Output the [x, y] coordinate of the center of the cell containing the given text.  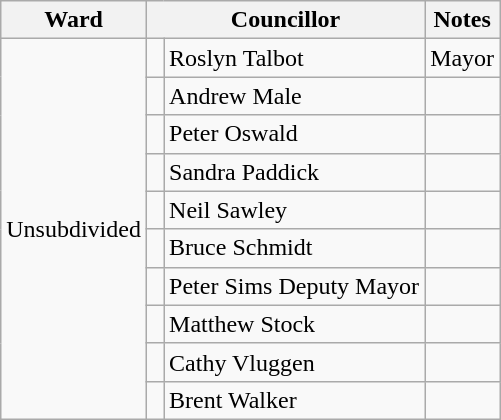
Peter Oswald [294, 134]
Unsubdivided [74, 230]
Peter Sims Deputy Mayor [294, 286]
Roslyn Talbot [294, 58]
Mayor [462, 58]
Andrew Male [294, 96]
Councillor [285, 20]
Matthew Stock [294, 324]
Notes [462, 20]
Cathy Vluggen [294, 362]
Ward [74, 20]
Neil Sawley [294, 210]
Sandra Paddick [294, 172]
Brent Walker [294, 400]
Bruce Schmidt [294, 248]
